Extract the (X, Y) coordinate from the center of the cell holding the provided text.  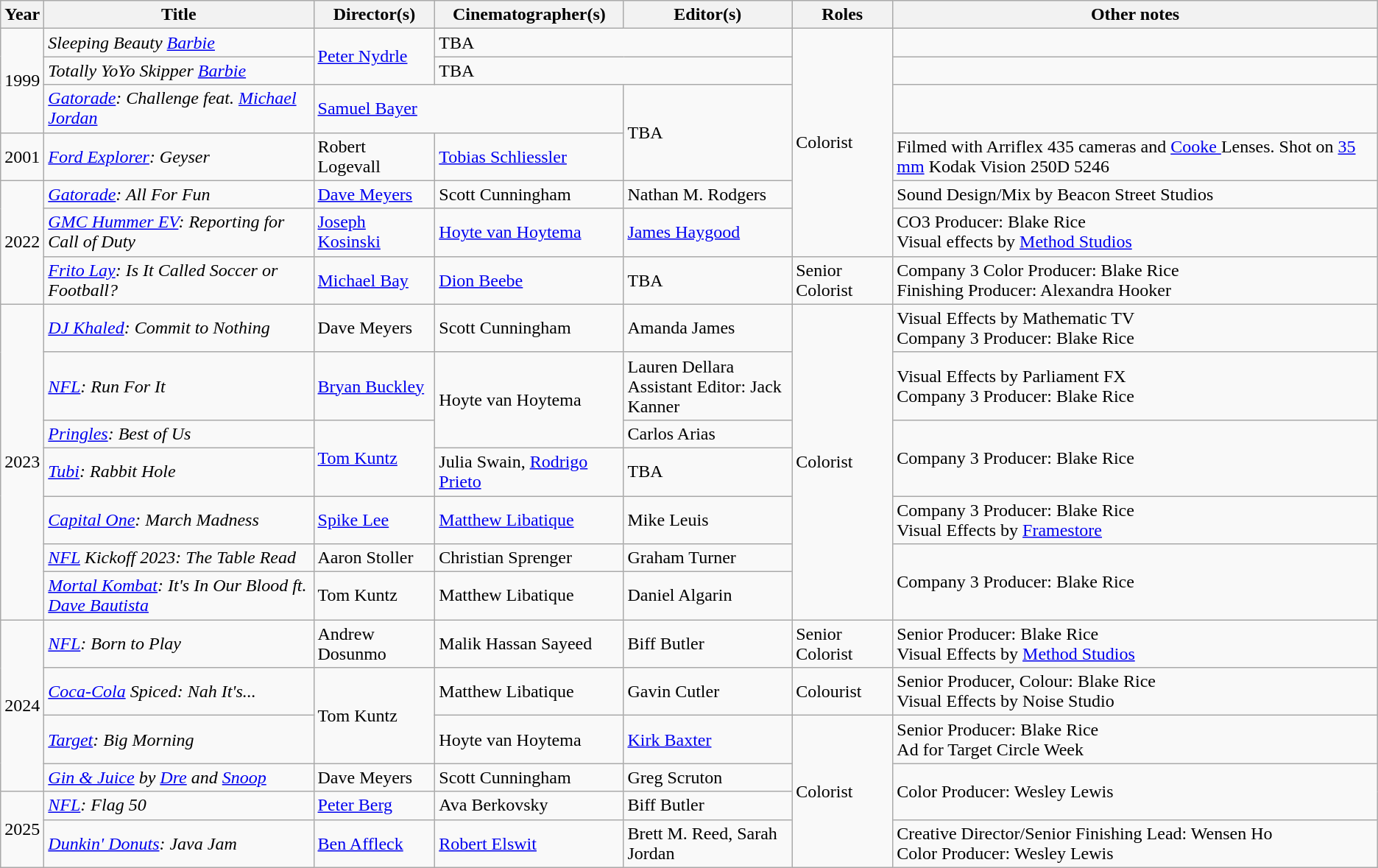
Graham Turner (708, 558)
Senior Producer: Blake RiceVisual Effects by Method Studios (1135, 643)
Robert Logevall (374, 156)
Spike Lee (374, 520)
2023 (22, 462)
1999 (22, 81)
Senior Producer: Blake RiceAd for Target Circle Week (1135, 739)
Michael Bay (374, 280)
Nathan M. Rodgers (708, 194)
Julia Swain, Rodrigo Prieto (529, 471)
CO3 Producer: Blake RiceVisual effects by Method Studios (1135, 233)
Dion Beebe (529, 280)
Target: Big Morning (179, 739)
GMC Hummer EV: Reporting for Call of Duty (179, 233)
NFL: Run For It (179, 386)
Year (22, 15)
Director(s) (374, 15)
Visual Effects by Mathematic TVCompany 3 Producer: Blake Rice (1135, 328)
Ava Berkovsky (529, 805)
Kirk Baxter (708, 739)
Cinematographer(s) (529, 15)
Color Producer: Wesley Lewis (1135, 791)
Frito Lay: Is It Called Soccer or Football? (179, 280)
2025 (22, 829)
Mike Leuis (708, 520)
NFL: Born to Play (179, 643)
Roles (842, 15)
Andrew Dosunmo (374, 643)
James Haygood (708, 233)
Gavin Cutler (708, 692)
DJ Khaled: Commit to Nothing (179, 328)
Sleeping Beauty Barbie (179, 43)
Other notes (1135, 15)
Pringles: Best of Us (179, 434)
Mortal Kombat: It's In Our Blood ft. Dave Bautista (179, 596)
Brett M. Reed, Sarah Jordan (708, 844)
Peter Nydrle (374, 57)
Robert Elswit (529, 844)
Malik Hassan Sayeed (529, 643)
Colourist (842, 692)
Creative Director/Senior Finishing Lead: Wensen HoColor Producer: Wesley Lewis (1135, 844)
Joseph Kosinski (374, 233)
2001 (22, 156)
Gatorade: All For Fun (179, 194)
Peter Berg (374, 805)
Gatorade: Challenge feat. Michael Jordan (179, 109)
Greg Scruton (708, 777)
Ben Affleck (374, 844)
2022 (22, 242)
Lauren DellaraAssistant Editor: Jack Kanner (708, 386)
Bryan Buckley (374, 386)
Christian Sprenger (529, 558)
Totally YoYo Skipper Barbie (179, 71)
Tobias Schliessler (529, 156)
Visual Effects by Parliament FXCompany 3 Producer: Blake Rice (1135, 386)
Samuel Bayer (468, 109)
Capital One: March Madness (179, 520)
Filmed with Arriflex 435 cameras and Cooke Lenses. Shot on 35 mm Kodak Vision 250D 5246 (1135, 156)
Sound Design/Mix by Beacon Street Studios (1135, 194)
Company 3 Producer: Blake RiceVisual Effects by Framestore (1135, 520)
2024 (22, 705)
Tubi: Rabbit Hole (179, 471)
Senior Producer, Colour: Blake RiceVisual Effects by Noise Studio (1135, 692)
NFL: Flag 50 (179, 805)
Gin & Juice by Dre and Snoop (179, 777)
Amanda James (708, 328)
Ford Explorer: Geyser (179, 156)
Editor(s) (708, 15)
Aaron Stoller (374, 558)
Company 3 Color Producer: Blake RiceFinishing Producer: Alexandra Hooker (1135, 280)
Title (179, 15)
Carlos Arias (708, 434)
Coca-Cola Spiced: Nah It's... (179, 692)
Dunkin' Donuts: Java Jam (179, 844)
NFL Kickoff 2023: The Table Read (179, 558)
Daniel Algarin (708, 596)
